Scan for the cell matching the given text and deliver its (x, y) coordinate at center. 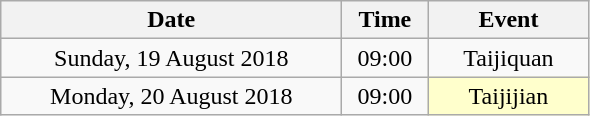
Monday, 20 August 2018 (172, 96)
Event (508, 20)
Date (172, 20)
Taijiquan (508, 58)
Time (385, 20)
Sunday, 19 August 2018 (172, 58)
Taijijian (508, 96)
